Output the (X, Y) coordinate of the center of the cell containing the given text.  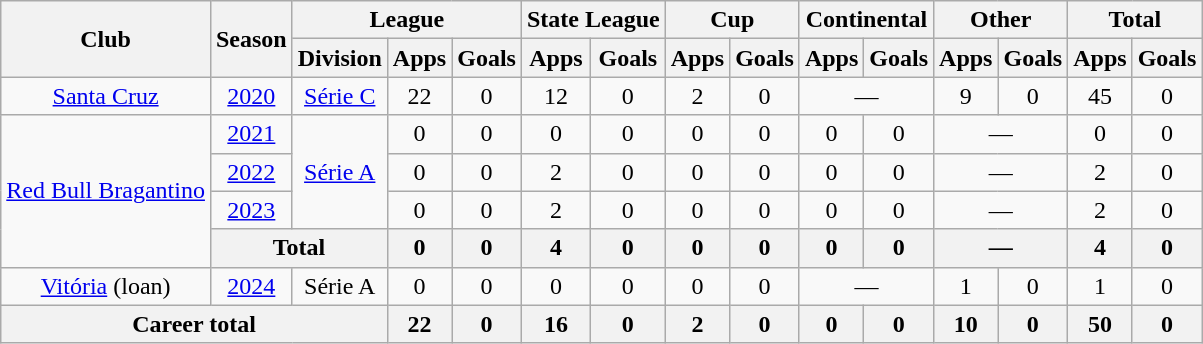
2020 (251, 96)
Club (106, 39)
12 (556, 96)
2021 (251, 134)
9 (966, 96)
Season (251, 39)
Other (1001, 20)
Cup (732, 20)
2024 (251, 286)
16 (556, 324)
45 (1100, 96)
Continental (866, 20)
Red Bull Bragantino (106, 191)
Vitória (loan) (106, 286)
Career total (194, 324)
50 (1100, 324)
Série C (340, 96)
10 (966, 324)
Division (340, 58)
2023 (251, 210)
Santa Cruz (106, 96)
State League (593, 20)
2022 (251, 172)
League (406, 20)
